Return the [x, y] coordinate for the center point of the cell that contains the specified text.  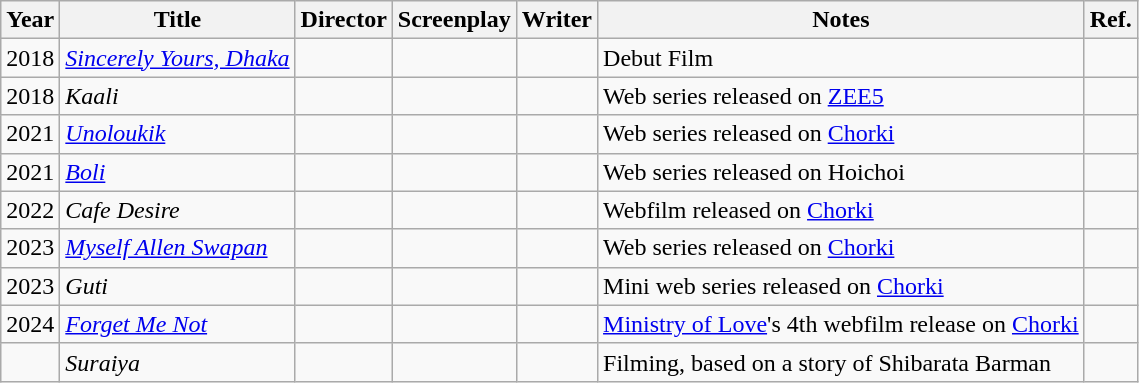
Writer [556, 20]
Myself Allen Swapan [178, 248]
Screenplay [454, 20]
Sincerely Yours, Dhaka [178, 58]
Webfilm released on Chorki [842, 210]
2022 [30, 210]
Title [178, 20]
Ministry of Love's 4th webfilm release on Chorki [842, 324]
Web series released on ZEE5 [842, 96]
Forget Me Not [178, 324]
2024 [30, 324]
Notes [842, 20]
Guti [178, 286]
Suraiya [178, 362]
Boli [178, 172]
Filming, based on a story of Shibarata Barman [842, 362]
Web series released on Hoichoi [842, 172]
Ref. [1110, 20]
Debut Film [842, 58]
Unoloukik [178, 134]
Director [344, 20]
Mini web series released on Chorki [842, 286]
Year [30, 20]
Cafe Desire [178, 210]
Kaali [178, 96]
